Scan for the cell matching the given text and deliver its (x, y) coordinate at center. 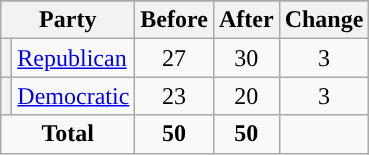
23 (174, 96)
Before (174, 20)
After (246, 20)
Change (324, 20)
30 (246, 58)
Total (68, 134)
27 (174, 58)
Republican (74, 58)
20 (246, 96)
Democratic (74, 96)
Party (68, 20)
